Pinpoint the cell where the given text exists, returning its (X, Y) midpoint coordinate. 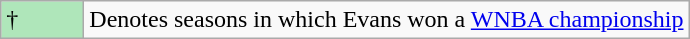
† (42, 20)
Denotes seasons in which Evans won a WNBA championship (386, 20)
